Find where the given text appears and provide that cell's center as [x, y] coordinate. 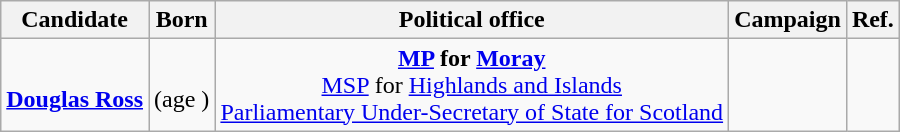
Candidate [75, 20]
Douglas Ross [75, 85]
Ref. [872, 20]
Campaign [788, 20]
Born [182, 20]
MP for Moray MSP for Highlands and Islands Parliamentary Under-Secretary of State for Scotland [472, 85]
Political office [472, 20]
(age ) [182, 85]
